Locate the cell with the specified text and output its (x, y) center coordinate. 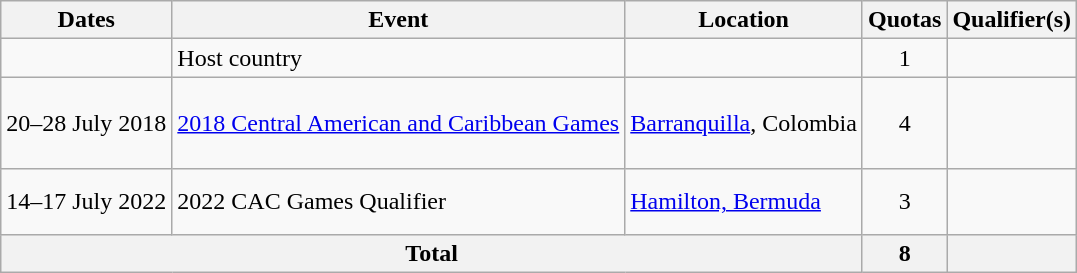
Location (744, 20)
2018 Central American and Caribbean Games (398, 123)
Event (398, 20)
20–28 July 2018 (86, 123)
4 (904, 123)
Qualifier(s) (1012, 20)
Hamilton, Bermuda (744, 202)
14–17 July 2022 (86, 202)
Barranquilla, Colombia (744, 123)
3 (904, 202)
Dates (86, 20)
2022 CAC Games Qualifier (398, 202)
8 (904, 253)
Host country (398, 58)
Quotas (904, 20)
1 (904, 58)
Total (432, 253)
